Detect which cell encompasses the target text, then output its (x, y) center coordinate. 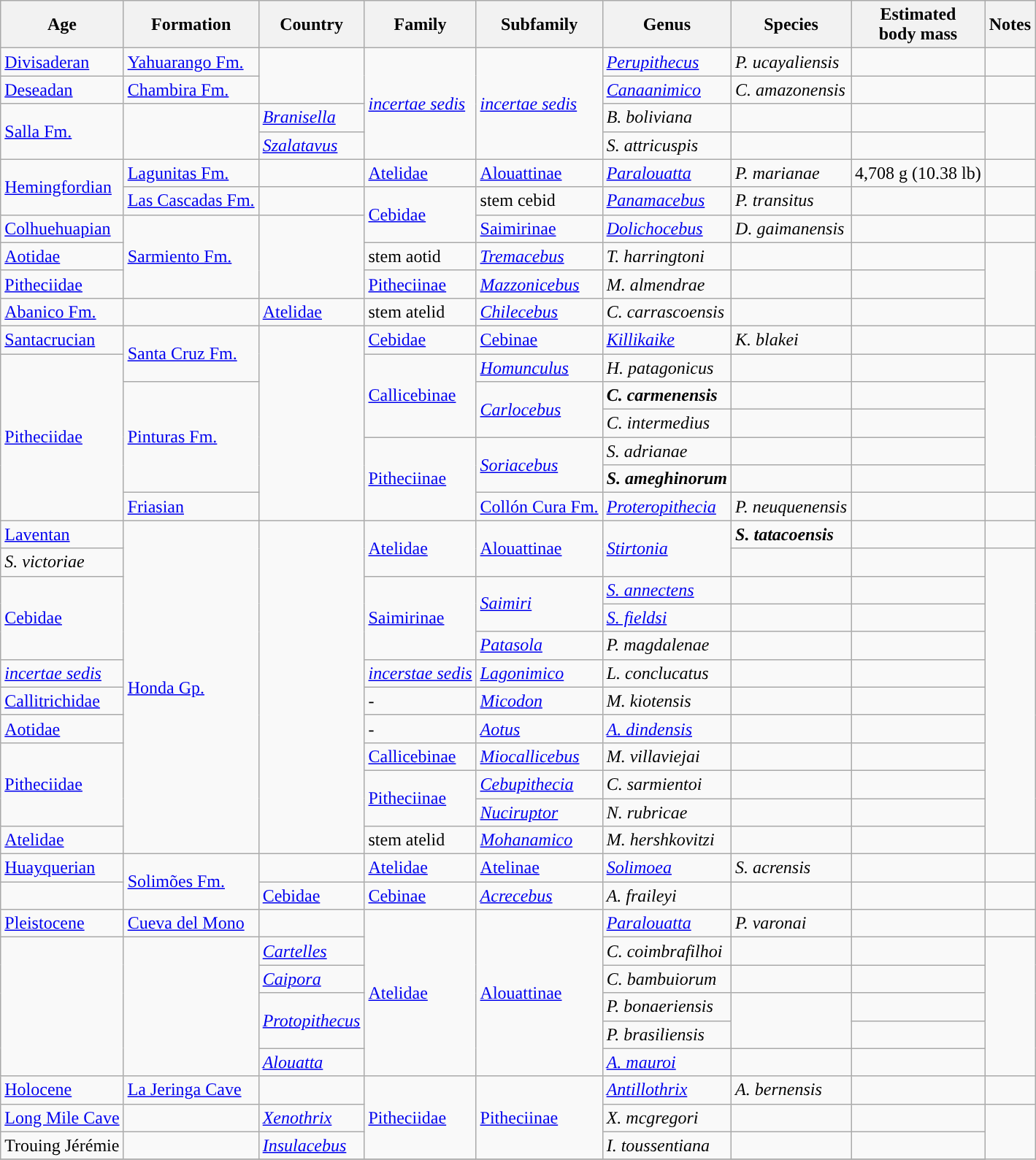
Solimoea (667, 868)
Tremacebus (539, 256)
Species (791, 25)
Stirtonia (667, 548)
M. hershkovitzi (667, 840)
Micodon (539, 701)
P. transitus (791, 201)
Branisella (311, 118)
Chilecebus (539, 312)
M. almendrae (667, 284)
C. carrascoensis (667, 312)
Colhuehuapian (62, 228)
Trouing Jérémie (62, 1145)
Soriacebus (539, 465)
Patasola (539, 645)
C. bambuiorum (667, 979)
Aotus (539, 729)
Age (62, 25)
C. intermedius (667, 423)
Sarmiento Fm. (191, 256)
M. kiotensis (667, 701)
Szalatavus (311, 145)
Hemingfordian (62, 187)
Acrecebus (539, 896)
A. mauroi (667, 1062)
P. ucayaliensis (791, 62)
Atelinae (539, 868)
Caipora (311, 979)
Family (421, 25)
Mohanamico (539, 840)
Santacrucian (62, 339)
Canaanimico (667, 90)
X. mcgregori (667, 1118)
Friasian (191, 507)
Huayquerian (62, 868)
stem aotid (421, 256)
A. fraileyi (667, 896)
Cueva del Mono (191, 923)
Deseadan (62, 90)
S. fieldsi (667, 618)
Yahuarango Fm. (191, 62)
Formation (191, 25)
Collón Cura Fm. (539, 507)
S. annectens (667, 590)
Pleistocene (62, 923)
stem cebid (539, 201)
S. acrensis (791, 868)
Panamacebus (667, 201)
Cartelles (311, 951)
P. bonaeriensis (667, 1007)
Holocene (62, 1090)
C. carmenensis (667, 396)
N. rubricae (667, 813)
Protopithecus (311, 1021)
Salla Fm. (62, 131)
L. conclucatus (667, 673)
C. amazonensis (791, 90)
H. patagonicus (667, 367)
B. boliviana (667, 118)
Proteropithecia (667, 507)
C. sarmientoi (667, 784)
Homunculus (539, 367)
T. harringtoni (667, 256)
Killikaike (667, 339)
Callitrichidae (62, 701)
S. adrianae (667, 451)
P. magdalenae (667, 645)
M. villaviejai (667, 756)
Antillothrix (667, 1090)
Cebupithecia (539, 784)
Pinturas Fm. (191, 437)
Xenothrix (311, 1118)
Abanico Fm. (62, 312)
Country (311, 25)
S. victoriae (62, 562)
Chambira Fm. (191, 90)
Long Mile Cave (62, 1118)
S. ameghinorum (667, 479)
A. dindensis (667, 729)
Lagunitas Fm. (191, 173)
S. attricuspis (667, 145)
P. varonai (791, 923)
K. blakei (791, 339)
Miocallicebus (539, 756)
Nuciruptor (539, 813)
C. coimbrafilhoi (667, 951)
Las Cascadas Fm. (191, 201)
Notes (1010, 25)
P. marianae (791, 173)
incerstae sedis (421, 673)
La Jeringa Cave (191, 1090)
Estimatedbody mass (918, 25)
Laventan (62, 534)
I. toussentiana (667, 1145)
Carlocebus (539, 410)
Santa Cruz Fm. (191, 353)
A. bernensis (791, 1090)
Perupithecus (667, 62)
P. brasiliensis (667, 1034)
S. tatacoensis (791, 534)
Dolichocebus (667, 228)
Genus (667, 25)
P. neuquenensis (791, 507)
Divisaderan (62, 62)
Alouatta (311, 1062)
D. gaimanensis (791, 228)
Insulacebus (311, 1145)
Subfamily (539, 25)
Honda Gp. (191, 688)
Saimiri (539, 604)
Solimões Fm. (191, 882)
4,708 g (10.38 lb) (918, 173)
Lagonimico (539, 673)
Mazzonicebus (539, 284)
